Provide the (X, Y) coordinate of the cell's center where the given text is located.  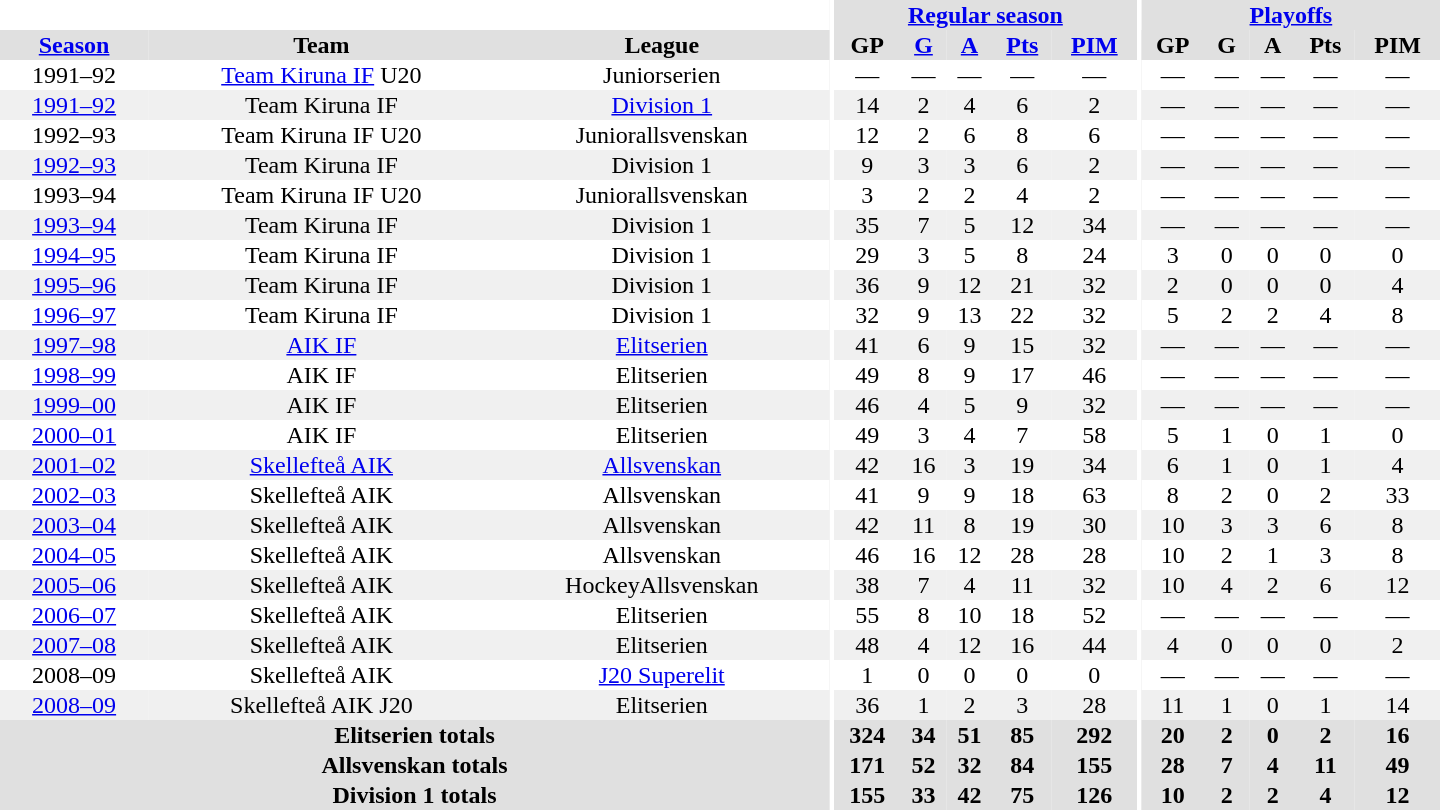
1999–00 (74, 405)
Juniorserien (662, 75)
15 (1022, 345)
Season (74, 45)
44 (1094, 645)
21 (1022, 285)
Elitserien totals (414, 735)
58 (1094, 435)
22 (1022, 315)
35 (867, 225)
2001–02 (74, 465)
30 (1094, 525)
1998–99 (74, 375)
13 (969, 315)
126 (1094, 795)
24 (1094, 255)
2006–07 (74, 615)
292 (1094, 735)
League (662, 45)
2002–03 (74, 495)
1996–97 (74, 315)
20 (1173, 735)
17 (1022, 375)
2005–06 (74, 585)
Regular season (986, 15)
1994–95 (74, 255)
2004–05 (74, 555)
63 (1094, 495)
324 (867, 735)
HockeyAllsvenskan (662, 585)
1995–96 (74, 285)
Allsvenskan totals (414, 765)
85 (1022, 735)
38 (867, 585)
1997–98 (74, 345)
2003–04 (74, 525)
51 (969, 735)
84 (1022, 765)
Division 1 totals (414, 795)
Playoffs (1291, 15)
29 (867, 255)
48 (867, 645)
J20 Superelit (662, 675)
2000–01 (74, 435)
Skellefteå AIK J20 (321, 705)
75 (1022, 795)
2007–08 (74, 645)
55 (867, 615)
Team (321, 45)
171 (867, 765)
